Scan for the cell matching the given text and deliver its (X, Y) coordinate at center. 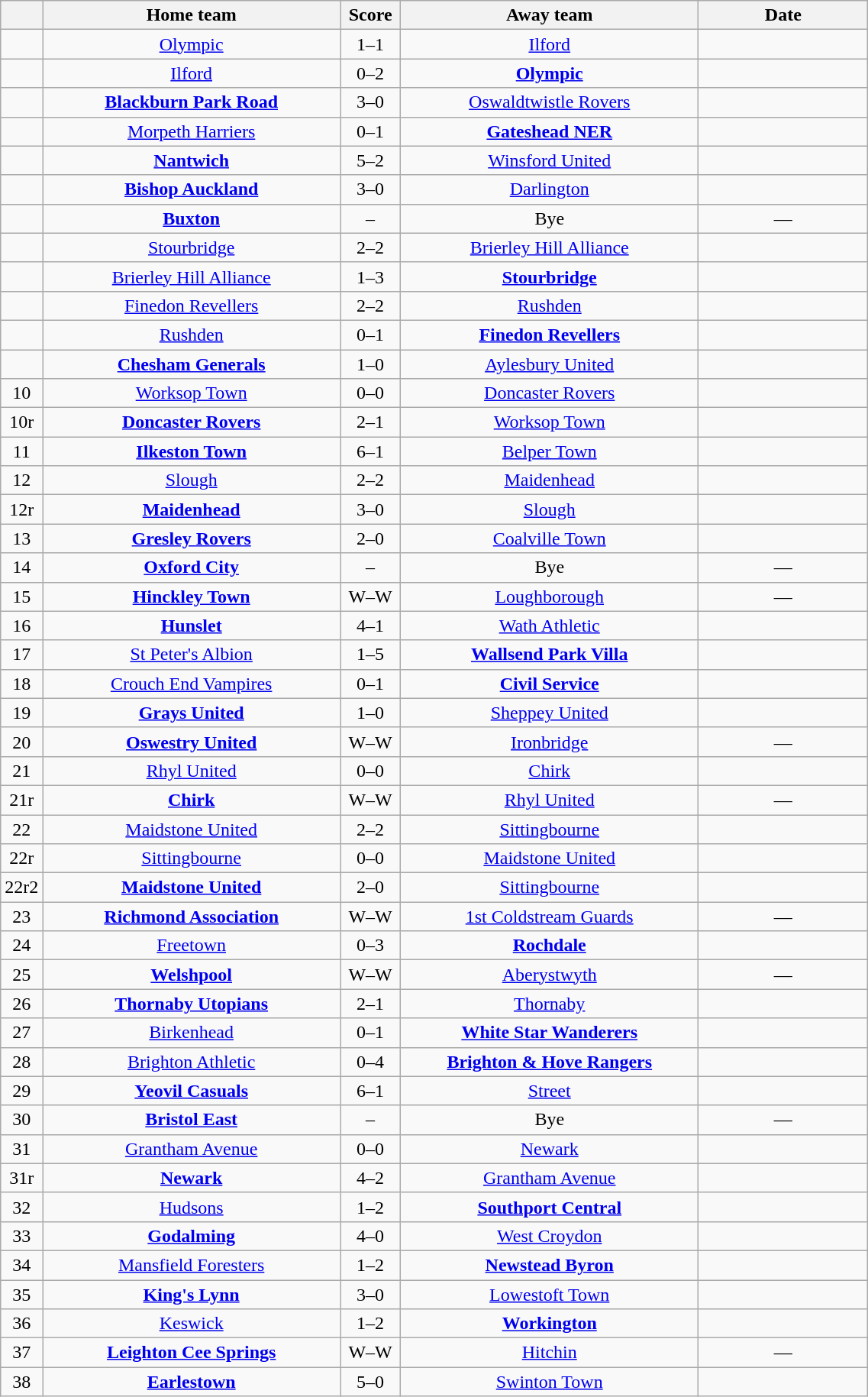
4–0 (371, 1236)
24 (21, 946)
Chesham Generals (192, 364)
1–3 (371, 276)
Lowestoft Town (550, 1295)
Winsford United (550, 160)
Score (371, 15)
St Peter's Albion (192, 655)
15 (21, 597)
Street (550, 1091)
11 (21, 451)
21r (21, 800)
Crouch End Vampires (192, 684)
Aylesbury United (550, 364)
King's Lynn (192, 1295)
Loughborough (550, 597)
Hunslet (192, 626)
Date (783, 15)
35 (21, 1295)
Southport Central (550, 1207)
23 (21, 917)
19 (21, 713)
Swinton Town (550, 1382)
21 (21, 771)
27 (21, 1033)
Welshpool (192, 975)
Home team (192, 15)
12 (21, 480)
1st Coldstream Guards (550, 917)
18 (21, 684)
Gateshead NER (550, 131)
Nantwich (192, 160)
20 (21, 742)
Freetown (192, 946)
10r (21, 422)
31 (21, 1149)
37 (21, 1353)
32 (21, 1207)
16 (21, 626)
22r2 (21, 888)
Keswick (192, 1324)
31r (21, 1178)
Grays United (192, 713)
25 (21, 975)
Workington (550, 1324)
38 (21, 1382)
Earlestown (192, 1382)
Bristol East (192, 1120)
Rochdale (550, 946)
34 (21, 1265)
Oxford City (192, 568)
22 (21, 829)
West Croydon (550, 1236)
Mansfield Foresters (192, 1265)
Hinckley Town (192, 597)
30 (21, 1120)
12r (21, 509)
4–2 (371, 1178)
Away team (550, 15)
26 (21, 1004)
Oswaldtwistle Rovers (550, 102)
Civil Service (550, 684)
13 (21, 538)
Hitchin (550, 1353)
22r (21, 859)
Newstead Byron (550, 1265)
1–1 (371, 44)
Belper Town (550, 451)
Wath Athletic (550, 626)
Gresley Rovers (192, 538)
5–0 (371, 1382)
0–3 (371, 946)
Oswestry United (192, 742)
Bishop Auckland (192, 189)
29 (21, 1091)
Coalville Town (550, 538)
10 (21, 393)
Godalming (192, 1236)
Brighton & Hove Rangers (550, 1062)
White Star Wanderers (550, 1033)
Brighton Athletic (192, 1062)
4–1 (371, 626)
14 (21, 568)
0–4 (371, 1062)
17 (21, 655)
Ironbridge (550, 742)
Thornaby Utopians (192, 1004)
Sheppey United (550, 713)
Wallsend Park Villa (550, 655)
28 (21, 1062)
Ilkeston Town (192, 451)
1–5 (371, 655)
36 (21, 1324)
Richmond Association (192, 917)
33 (21, 1236)
5–2 (371, 160)
Leighton Cee Springs (192, 1353)
Yeovil Casuals (192, 1091)
0–2 (371, 73)
Aberystwyth (550, 975)
Buxton (192, 218)
Hudsons (192, 1207)
Thornaby (550, 1004)
Birkenhead (192, 1033)
Morpeth Harriers (192, 131)
Darlington (550, 189)
Blackburn Park Road (192, 102)
